Detect which cell encompasses the target text, then output its (x, y) center coordinate. 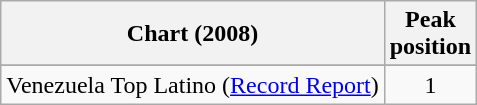
1 (430, 85)
Chart (2008) (192, 34)
Venezuela Top Latino (Record Report) (192, 85)
Peakposition (430, 34)
